Scan for the cell matching the given text and deliver its [x, y] coordinate at center. 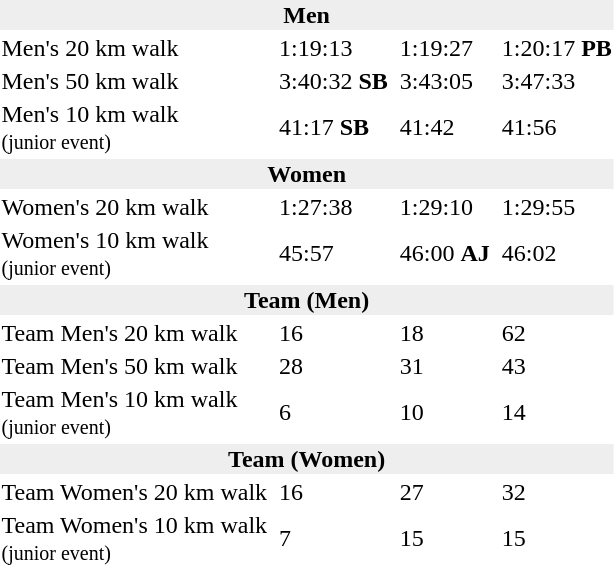
43 [556, 366]
46:02 [556, 254]
32 [556, 492]
1:27:38 [334, 207]
Team (Women) [306, 459]
41:56 [556, 128]
Women's 10 km walk(junior event) [134, 254]
1:20:17 PB [556, 48]
Team Women's 20 km walk [134, 492]
Team (Men) [306, 300]
1:19:13 [334, 48]
Team Men's 10 km walk(junior event) [134, 412]
Men's 10 km walk(junior event) [134, 128]
1:19:27 [444, 48]
62 [556, 333]
3:43:05 [444, 81]
3:40:32 SB [334, 81]
Men [306, 15]
46:00 AJ [444, 254]
Men's 50 km walk [134, 81]
Women [306, 174]
6 [334, 412]
10 [444, 412]
3:47:33 [556, 81]
27 [444, 492]
Women's 20 km walk [134, 207]
41:17 SB [334, 128]
Team Men's 20 km walk [134, 333]
31 [444, 366]
Team Men's 50 km walk [134, 366]
18 [444, 333]
41:42 [444, 128]
14 [556, 412]
1:29:55 [556, 207]
28 [334, 366]
1:29:10 [444, 207]
Men's 20 km walk [134, 48]
45:57 [334, 254]
